Identify which cell holds the provided text, then report its (x, y) central coordinate. 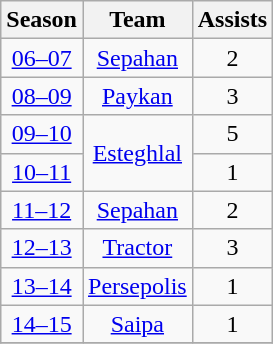
11–12 (42, 210)
13–14 (42, 286)
Season (42, 20)
10–11 (42, 172)
09–10 (42, 134)
14–15 (42, 324)
08–09 (42, 96)
Paykan (137, 96)
Persepolis (137, 286)
Assists (232, 20)
Tractor (137, 248)
Saipa (137, 324)
Esteghlal (137, 153)
12–13 (42, 248)
5 (232, 134)
06–07 (42, 58)
Team (137, 20)
